Detect which cell encompasses the target text, then output its (x, y) center coordinate. 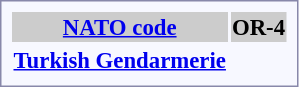
NATO code (120, 27)
OR-4 (258, 27)
Turkish Gendarmerie (120, 60)
